Scan for the cell matching the given text and deliver its [x, y] coordinate at center. 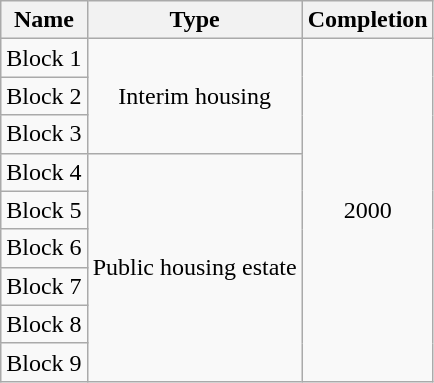
2000 [368, 210]
Block 9 [44, 362]
Block 8 [44, 324]
Block 7 [44, 286]
Block 6 [44, 248]
Block 2 [44, 96]
Name [44, 20]
Public housing estate [194, 267]
Block 1 [44, 58]
Block 3 [44, 134]
Type [194, 20]
Completion [368, 20]
Block 5 [44, 210]
Interim housing [194, 96]
Block 4 [44, 172]
